Return the (x, y) coordinate for the center point of the cell that contains the specified text.  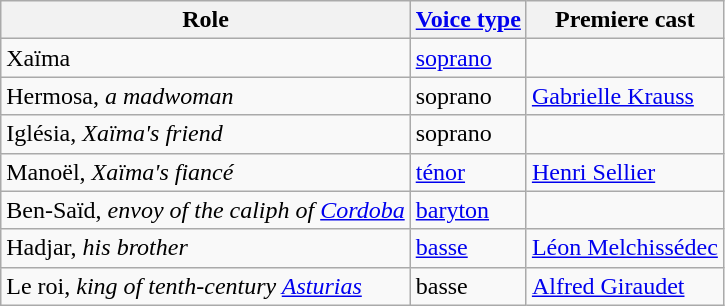
Le roi, king of tenth-century Asturias (206, 286)
Role (206, 20)
Manoël, Xaïma's fiancé (206, 172)
Hadjar, his brother (206, 248)
Hermosa, a madwoman (206, 96)
Premiere cast (624, 20)
Voice type (468, 20)
ténor (468, 172)
Léon Melchissédec (624, 248)
Ben-Saïd, envoy of the caliph of Cordoba (206, 210)
Alfred Giraudet (624, 286)
Iglésia, Xaïma's friend (206, 134)
Gabrielle Krauss (624, 96)
baryton (468, 210)
Henri Sellier (624, 172)
Xaïma (206, 58)
